Return the (x, y) coordinate for the center point of the cell that contains the specified text.  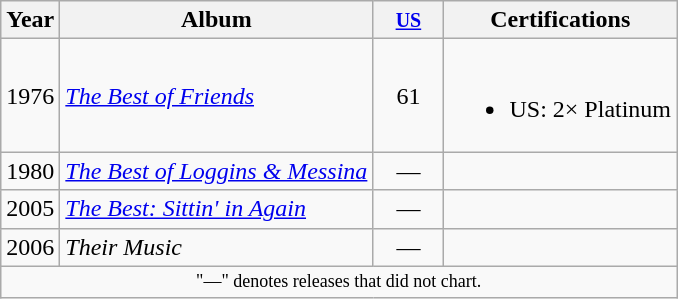
US (408, 20)
The Best of Friends (216, 96)
Their Music (216, 247)
Album (216, 20)
2006 (30, 247)
1980 (30, 171)
"—" denotes releases that did not chart. (339, 282)
61 (408, 96)
The Best of Loggins & Messina (216, 171)
1976 (30, 96)
Year (30, 20)
2005 (30, 209)
The Best: Sittin' in Again (216, 209)
US: 2× Platinum (560, 96)
Certifications (560, 20)
